Identify which cell holds the provided text, then report its [X, Y] central coordinate. 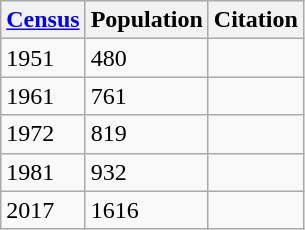
1961 [43, 96]
1981 [43, 172]
932 [146, 172]
Citation [256, 20]
2017 [43, 210]
1616 [146, 210]
Census [43, 20]
761 [146, 96]
1972 [43, 134]
1951 [43, 58]
819 [146, 134]
Population [146, 20]
480 [146, 58]
